Locate the cell with the specified text and output its [X, Y] center coordinate. 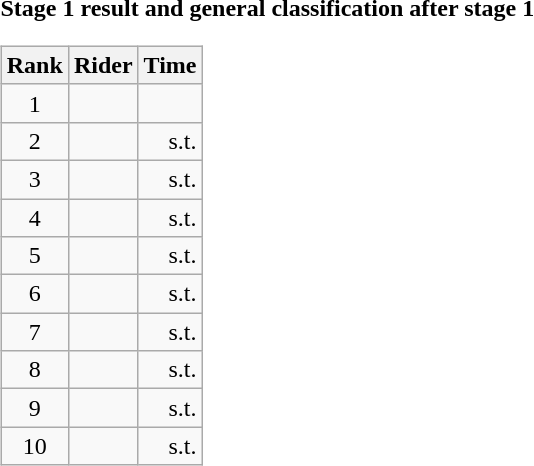
1 [34, 103]
9 [34, 408]
Rider [103, 65]
8 [34, 370]
3 [34, 179]
4 [34, 217]
7 [34, 332]
2 [34, 141]
Rank [34, 65]
6 [34, 294]
10 [34, 446]
5 [34, 256]
Time [170, 65]
